From the cell containing the given text, extract its center point as [x, y] coordinate. 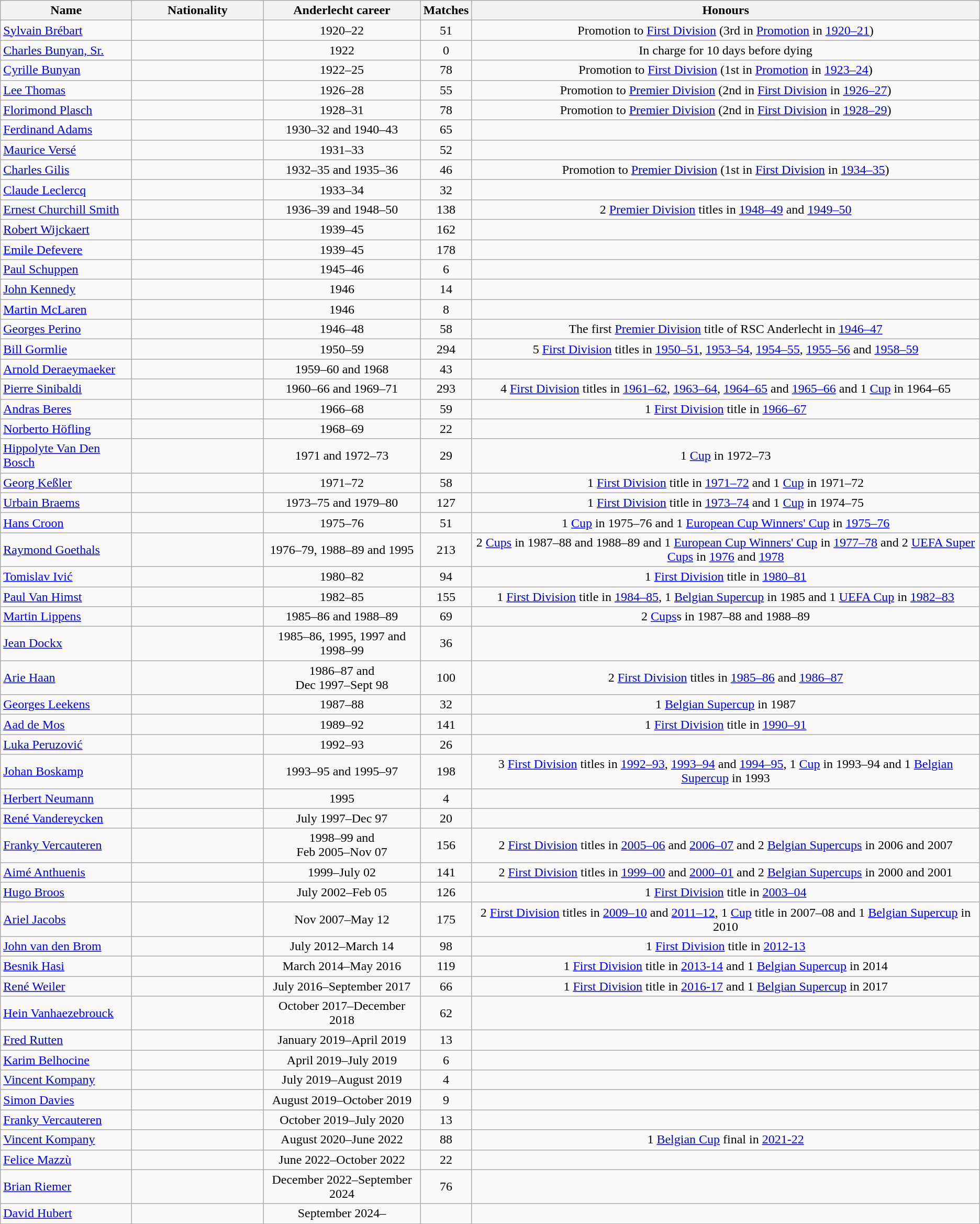
July 2002–Feb 05 [342, 892]
127 [446, 503]
Ferdinand Adams [66, 130]
1 First Division title in 1971–72 and 1 Cup in 1971–72 [726, 483]
Fred Rutten [66, 1040]
June 2022–October 2022 [342, 1160]
Cyrille Bunyan [66, 70]
1 First Division title in 1990–91 [726, 725]
1 First Division title in 1980–81 [726, 576]
Norberto Höfling [66, 429]
Maurice Versé [66, 150]
1 Belgian Cup final in 2021-22 [726, 1140]
Luka Peruzović [66, 744]
Arnold Deraeymaeker [66, 369]
The first Premier Division title of RSC Anderlecht in 1946–47 [726, 329]
36 [446, 644]
2 First Division titles in 2005–06 and 2006–07 and 2 Belgian Supercups in 2006 and 2007 [726, 845]
100 [446, 677]
Felice Mazzù [66, 1160]
1946–48 [342, 329]
1 First Division title in 2013-14 and 1 Belgian Supercup in 2014 [726, 966]
1971–72 [342, 483]
1973–75 and 1979–80 [342, 503]
Besnik Hasi [66, 966]
293 [446, 389]
July 1997–Dec 97 [342, 818]
July 2016–September 2017 [342, 986]
213 [446, 550]
René Vandereycken [66, 818]
Sylvain Brébart [66, 30]
Claude Leclercq [66, 190]
2 Cups in 1987–88 and 1988–89 and 1 European Cup Winners' Cup in 1977–78 and 2 UEFA Super Cups in 1976 and 1978 [726, 550]
1985–86, 1995, 1997 and 1998–99 [342, 644]
Martin Lippens [66, 617]
July 2019–August 2019 [342, 1080]
March 2014–May 2016 [342, 966]
2 First Division titles in 1985–86 and 1986–87 [726, 677]
René Weiler [66, 986]
1926–28 [342, 90]
3 First Division titles in 1992–93, 1993–94 and 1994–95, 1 Cup in 1993–94 and 1 Belgian Supercup in 1993 [726, 772]
0 [446, 50]
1 Belgian Supercup in 1987 [726, 705]
175 [446, 919]
Karim Belhocine [66, 1060]
198 [446, 772]
1960–66 and 1969–71 [342, 389]
Name [66, 10]
126 [446, 892]
52 [446, 150]
1975–76 [342, 522]
1985–86 and 1988–89 [342, 617]
April 2019–July 2019 [342, 1060]
1987–88 [342, 705]
62 [446, 1014]
1 First Division title in 1966–67 [726, 409]
4 First Division titles in 1961–62, 1963–64, 1964–65 and 1965–66 and 1 Cup in 1964–65 [726, 389]
Georges Leekens [66, 705]
29 [446, 455]
59 [446, 409]
Florimond Plasch [66, 110]
Jean Dockx [66, 644]
46 [446, 170]
1 First Division title in 1973–74 and 1 Cup in 1974–75 [726, 503]
Robert Wijckaert [66, 229]
David Hubert [66, 1214]
65 [446, 130]
Promotion to Premier Division (1st in First Division in 1934–35) [726, 170]
20 [446, 818]
294 [446, 349]
Johan Boskamp [66, 772]
5 First Division titles in 1950–51, 1953–54, 1954–55, 1955–56 and 1958–59 [726, 349]
Tomislav Ivić [66, 576]
January 2019–April 2019 [342, 1040]
1995 [342, 798]
Charles Gilis [66, 170]
Andras Beres [66, 409]
1 First Division title in 2016-17 and 1 Belgian Supercup in 2017 [726, 986]
Pierre Sinibaldi [66, 389]
In charge for 10 days before dying [726, 50]
Georg Keßler [66, 483]
Emile Defevere [66, 250]
Hans Croon [66, 522]
Promotion to First Division (1st in Promotion in 1923–24) [726, 70]
September 2024– [342, 1214]
Nationality [198, 10]
Simon Davies [66, 1100]
Matches [446, 10]
Herbert Neumann [66, 798]
178 [446, 250]
1986–87 andDec 1997–Sept 98 [342, 677]
1922 [342, 50]
Promotion to First Division (3rd in Promotion in 1920–21) [726, 30]
July 2012–March 14 [342, 946]
Ernest Churchill Smith [66, 209]
Hippolyte Van Den Bosch [66, 455]
155 [446, 596]
Bill Gormlie [66, 349]
Paul Van Himst [66, 596]
1982–85 [342, 596]
1989–92 [342, 725]
1931–33 [342, 150]
August 2019–October 2019 [342, 1100]
2 First Division titles in 1999–00 and 2000–01 and 2 Belgian Supercups in 2000 and 2001 [726, 872]
Hein Vanhaezebrouck [66, 1014]
1999–July 02 [342, 872]
1968–69 [342, 429]
55 [446, 90]
1930–32 and 1940–43 [342, 130]
9 [446, 1100]
December 2022–September 2024 [342, 1186]
October 2019–July 2020 [342, 1120]
1993–95 and 1995–97 [342, 772]
14 [446, 290]
43 [446, 369]
69 [446, 617]
Martin McLaren [66, 309]
1932–35 and 1935–36 [342, 170]
1933–34 [342, 190]
1971 and 1972–73 [342, 455]
Anderlecht career [342, 10]
2 Cupss in 1987–88 and 1988–89 [726, 617]
Ariel Jacobs [66, 919]
88 [446, 1140]
Raymond Goethals [66, 550]
1976–79, 1988–89 and 1995 [342, 550]
Honours [726, 10]
1920–22 [342, 30]
1950–59 [342, 349]
Promotion to Premier Division (2nd in First Division in 1926–27) [726, 90]
Urbain Braems [66, 503]
2 First Division titles in 2009–10 and 2011–12, 1 Cup title in 2007–08 and 1 Belgian Supercup in 2010 [726, 919]
1 First Division title in 2003–04 [726, 892]
Arie Haan [66, 677]
August 2020–June 2022 [342, 1140]
1992–93 [342, 744]
John van den Brom [66, 946]
66 [446, 986]
Paul Schuppen [66, 270]
1 First Division title in 2012-13 [726, 946]
1998–99 andFeb 2005–Nov 07 [342, 845]
119 [446, 966]
1966–68 [342, 409]
Promotion to Premier Division (2nd in First Division in 1928–29) [726, 110]
1945–46 [342, 270]
October 2017–December 2018 [342, 1014]
1 Cup in 1975–76 and 1 European Cup Winners' Cup in 1975–76 [726, 522]
Lee Thomas [66, 90]
98 [446, 946]
76 [446, 1186]
1959–60 and 1968 [342, 369]
Hugo Broos [66, 892]
Charles Bunyan, Sr. [66, 50]
John Kennedy [66, 290]
1936–39 and 1948–50 [342, 209]
Aad de Mos [66, 725]
162 [446, 229]
26 [446, 744]
1928–31 [342, 110]
2 Premier Division titles in 1948–49 and 1949–50 [726, 209]
1922–25 [342, 70]
1980–82 [342, 576]
Aimé Anthuenis [66, 872]
94 [446, 576]
156 [446, 845]
Nov 2007–May 12 [342, 919]
Brian Riemer [66, 1186]
138 [446, 209]
1 Cup in 1972–73 [726, 455]
8 [446, 309]
1 First Division title in 1984–85, 1 Belgian Supercup in 1985 and 1 UEFA Cup in 1982–83 [726, 596]
Georges Perino [66, 329]
